Detect which cell encompasses the target text, then output its [X, Y] center coordinate. 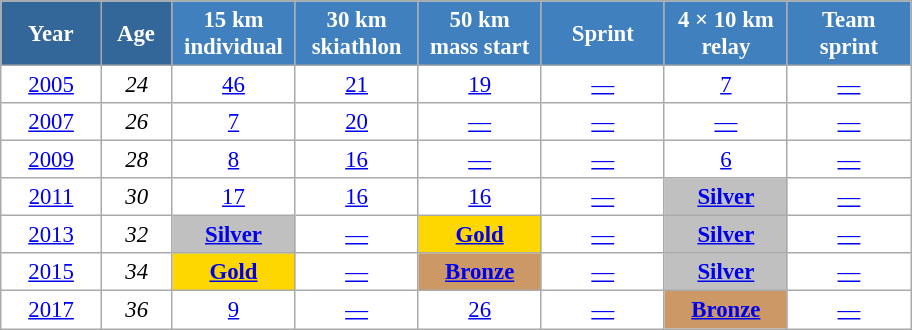
2007 [52, 122]
2017 [52, 310]
50 km mass start [480, 34]
32 [136, 235]
30 km skiathlon [356, 34]
Team sprint [848, 34]
36 [136, 310]
4 × 10 km relay [726, 34]
2011 [52, 197]
Age [136, 34]
19 [480, 85]
34 [136, 273]
2009 [52, 160]
2015 [52, 273]
9 [234, 310]
15 km individual [234, 34]
Sprint [602, 34]
30 [136, 197]
2013 [52, 235]
20 [356, 122]
8 [234, 160]
6 [726, 160]
28 [136, 160]
21 [356, 85]
17 [234, 197]
46 [234, 85]
Year [52, 34]
24 [136, 85]
2005 [52, 85]
